Pinpoint the cell where the given text exists, returning its (X, Y) midpoint coordinate. 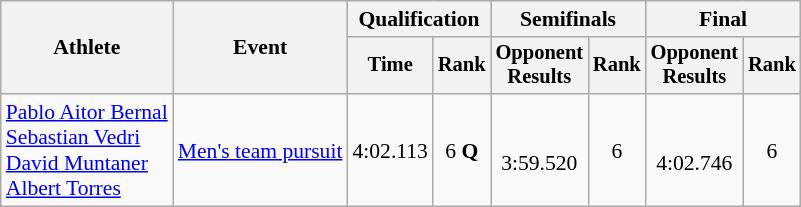
Men's team pursuit (260, 150)
Time (390, 66)
Final (724, 19)
Athlete (87, 48)
Event (260, 48)
Qualification (418, 19)
4:02.746 (694, 150)
Pablo Aitor BernalSebastian VedriDavid MuntanerAlbert Torres (87, 150)
Semifinals (568, 19)
4:02.113 (390, 150)
6 Q (462, 150)
3:59.520 (540, 150)
